Locate the cell with the specified text and output its (X, Y) center coordinate. 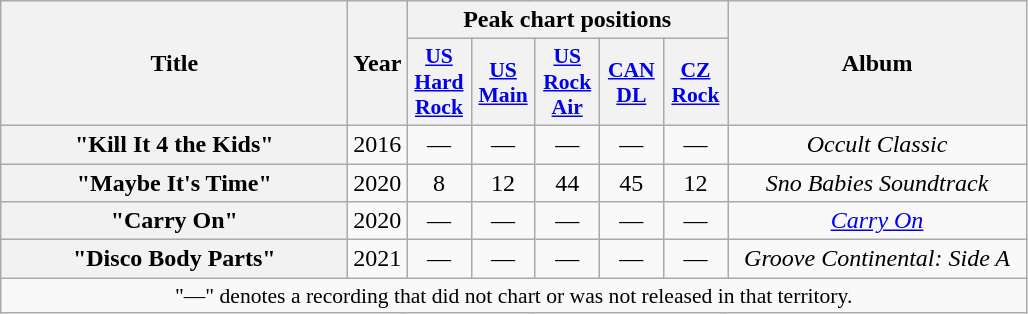
Carry On (878, 221)
Title (174, 64)
Sno Babies Soundtrack (878, 183)
"—" denotes a recording that did not chart or was not released in that territory. (514, 296)
USHardRock (439, 82)
Groove Continental: Side A (878, 259)
"Carry On" (174, 221)
Peak chart positions (568, 20)
"Kill It 4 the Kids" (174, 144)
CZRock (695, 82)
CANDL (631, 82)
"Disco Body Parts" (174, 259)
Occult Classic (878, 144)
Year (378, 64)
USRockAir (567, 82)
"Maybe It's Time" (174, 183)
USMain (503, 82)
8 (439, 183)
Album (878, 64)
2021 (378, 259)
2016 (378, 144)
45 (631, 183)
44 (567, 183)
